Extract the (x, y) coordinate from the center of the cell holding the provided text.  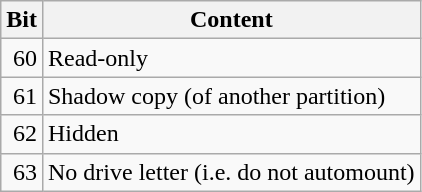
Read-only (231, 58)
62 (22, 134)
61 (22, 96)
No drive letter (i.e. do not automount) (231, 172)
Hidden (231, 134)
Bit (22, 20)
Content (231, 20)
63 (22, 172)
60 (22, 58)
Shadow copy (of another partition) (231, 96)
